Return the (x, y) coordinate for the center point of the cell that contains the specified text.  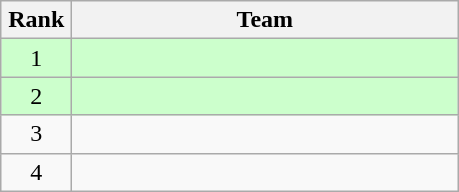
Team (265, 20)
1 (36, 58)
2 (36, 96)
Rank (36, 20)
3 (36, 134)
4 (36, 172)
